Return (x, y) of the center of cell containing provided text 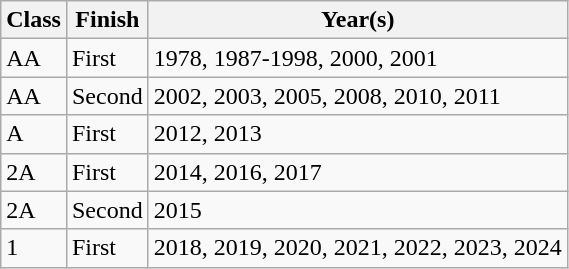
2012, 2013 (358, 134)
Class (34, 20)
2014, 2016, 2017 (358, 172)
2015 (358, 210)
1 (34, 248)
2002, 2003, 2005, 2008, 2010, 2011 (358, 96)
1978, 1987-1998, 2000, 2001 (358, 58)
Finish (107, 20)
2018, 2019, 2020, 2021, 2022, 2023, 2024 (358, 248)
Year(s) (358, 20)
A (34, 134)
